Return the (x, y) coordinate for the center point of the cell that contains the specified text.  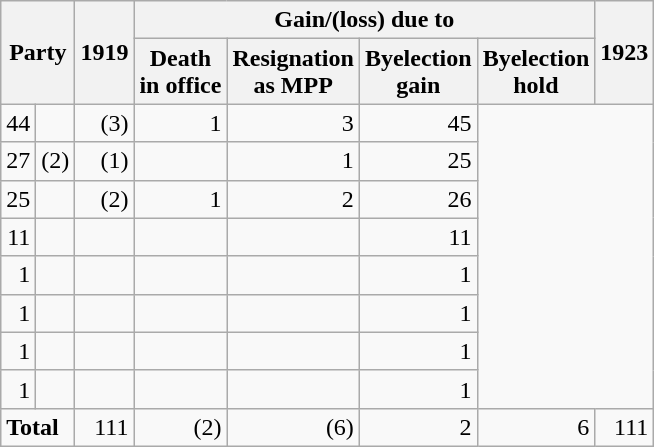
(6) (293, 427)
(1) (104, 161)
Total (38, 427)
45 (418, 123)
6 (536, 427)
Gain/(loss) due to (364, 20)
(3) (104, 123)
Byelectionhold (536, 72)
Byelectiongain (418, 72)
3 (293, 123)
44 (18, 123)
1919 (104, 52)
26 (418, 199)
Party (38, 52)
Resignationas MPP (293, 72)
Deathin office (180, 72)
27 (18, 161)
1923 (624, 52)
